Scan for the cell matching the given text and deliver its [X, Y] coordinate at center. 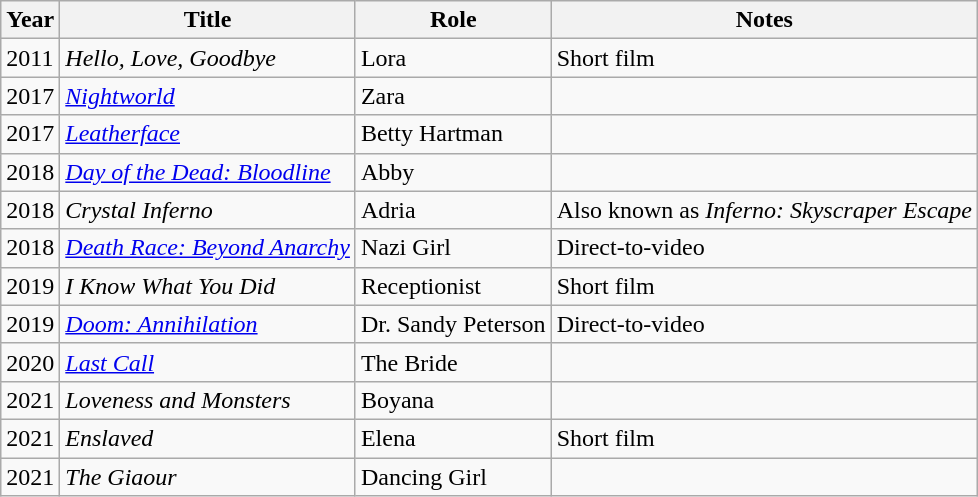
Doom: Annihilation [208, 324]
Death Race: Beyond Anarchy [208, 248]
The Giaour [208, 477]
Nightworld [208, 96]
Role [453, 20]
Dr. Sandy Peterson [453, 324]
Year [30, 20]
Lora [453, 58]
Leatherface [208, 134]
Crystal Inferno [208, 210]
Adria [453, 210]
Loveness and Monsters [208, 400]
Boyana [453, 400]
Receptionist [453, 286]
Notes [764, 20]
Nazi Girl [453, 248]
2020 [30, 362]
2011 [30, 58]
The Bride [453, 362]
Title [208, 20]
Last Call [208, 362]
Also known as Inferno: Skyscraper Escape [764, 210]
Dancing Girl [453, 477]
Abby [453, 172]
Zara [453, 96]
Elena [453, 438]
Day of the Dead: Bloodline [208, 172]
Hello, Love, Goodbye [208, 58]
Betty Hartman [453, 134]
Enslaved [208, 438]
I Know What You Did [208, 286]
